Search for the cell housing the specified text and yield its [X, Y] center coordinate. 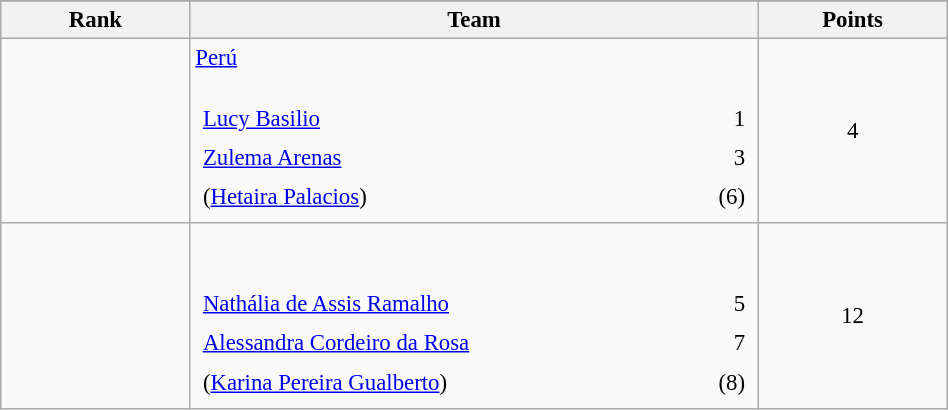
Zulema Arenas [426, 158]
Lucy Basilio [426, 119]
5 [718, 304]
Nathália de Assis Ramalho 5 Alessandra Cordeiro da Rosa 7 (Karina Pereira Gualberto) (8) [474, 316]
12 [852, 316]
3 [703, 158]
Alessandra Cordeiro da Rosa [440, 343]
(Karina Pereira Gualberto) [440, 382]
(6) [703, 197]
4 [852, 132]
7 [718, 343]
Rank [96, 20]
Team [474, 20]
Nathália de Assis Ramalho [440, 304]
(Hetaira Palacios) [426, 197]
(8) [718, 382]
1 [703, 119]
Points [852, 20]
Perú Lucy Basilio 1 Zulema Arenas 3 (Hetaira Palacios) (6) [474, 132]
